Pinpoint the cell where the given text exists, returning its [x, y] midpoint coordinate. 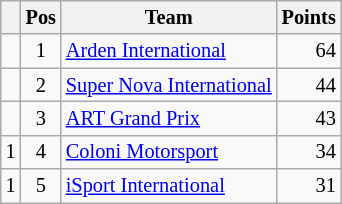
3 [41, 118]
2 [41, 85]
5 [41, 186]
Coloni Motorsport [169, 152]
4 [41, 152]
iSport International [169, 186]
Team [169, 17]
44 [309, 85]
34 [309, 152]
Arden International [169, 51]
ART Grand Prix [169, 118]
64 [309, 51]
31 [309, 186]
43 [309, 118]
Points [309, 17]
Super Nova International [169, 85]
Pos [41, 17]
